Scan for the cell matching the given text and deliver its [x, y] coordinate at center. 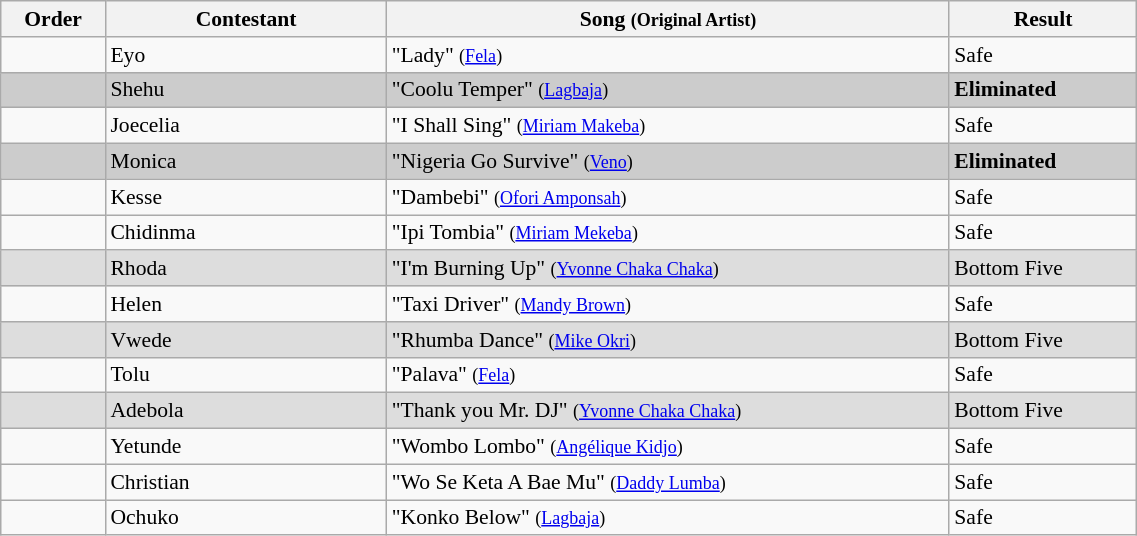
Ochuko [246, 518]
Song (Original Artist) [668, 19]
Shehu [246, 90]
"Lady" (Fela) [668, 55]
"Konko Below" (Lagbaja) [668, 518]
"Taxi Driver" (Mandy Brown) [668, 304]
"Dambebi" (Ofori Amponsah) [668, 197]
Kesse [246, 197]
"I Shall Sing" (Miriam Makeba) [668, 126]
"Wo Se Keta A Bae Mu" (Daddy Lumba) [668, 482]
"Rhumba Dance" (Mike Okri) [668, 340]
"Wombo Lombo" (Angélique Kidjo) [668, 447]
"Thank you Mr. DJ" (Yvonne Chaka Chaka) [668, 411]
"Palava" (Fela) [668, 375]
Chidinma [246, 233]
Yetunde [246, 447]
Vwede [246, 340]
"Nigeria Go Survive" (Veno) [668, 162]
Contestant [246, 19]
Helen [246, 304]
Order [54, 19]
Result [1043, 19]
"I'm Burning Up" (Yvonne Chaka Chaka) [668, 269]
Joecelia [246, 126]
"Ipi Tombia" (Miriam Mekeba) [668, 233]
"Coolu Temper" (Lagbaja) [668, 90]
Eyo [246, 55]
Rhoda [246, 269]
Adebola [246, 411]
Monica [246, 162]
Christian [246, 482]
Tolu [246, 375]
